Extract the [X, Y] coordinate from the center of the cell holding the provided text.  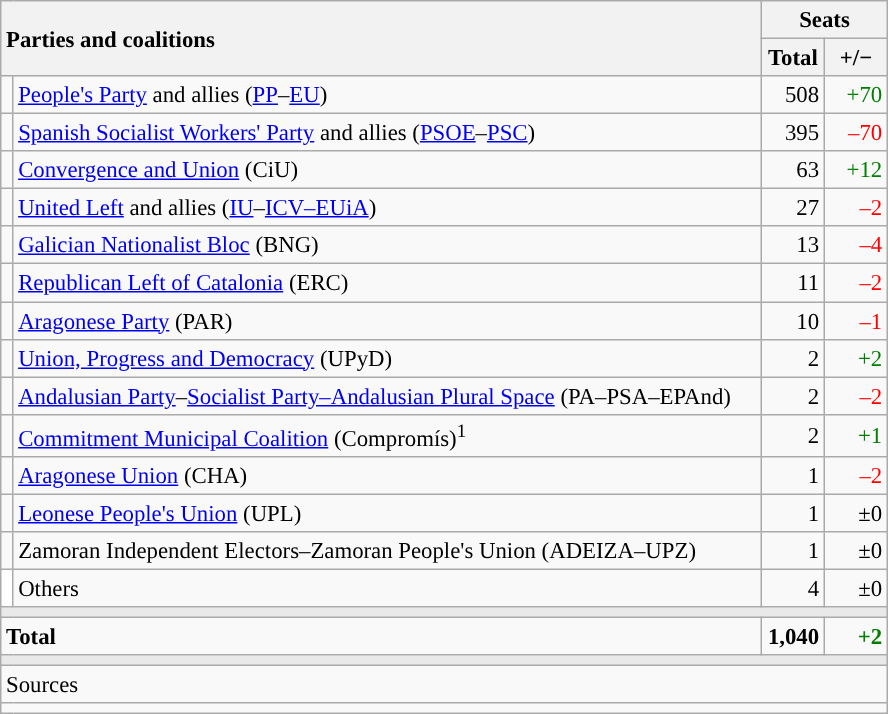
Union, Progress and Democracy (UPyD) [387, 358]
Aragonese Party (PAR) [387, 321]
4 [792, 588]
1,040 [792, 637]
Spanish Socialist Workers' Party and allies (PSOE–PSC) [387, 133]
Convergence and Union (CiU) [387, 170]
Sources [444, 685]
Parties and coalitions [382, 38]
+1 [856, 435]
+/− [856, 58]
Leonese People's Union (UPL) [387, 513]
–1 [856, 321]
10 [792, 321]
Andalusian Party–Socialist Party–Andalusian Plural Space (PA–PSA–EPAnd) [387, 396]
Commitment Municipal Coalition (Compromís)1 [387, 435]
People's Party and allies (PP–EU) [387, 95]
Galician Nationalist Bloc (BNG) [387, 245]
Seats [824, 20]
13 [792, 245]
Aragonese Union (CHA) [387, 476]
–4 [856, 245]
11 [792, 283]
395 [792, 133]
United Left and allies (IU–ICV–EUiA) [387, 208]
508 [792, 95]
Republican Left of Catalonia (ERC) [387, 283]
63 [792, 170]
Zamoran Independent Electors–Zamoran People's Union (ADEIZA–UPZ) [387, 551]
+70 [856, 95]
Others [387, 588]
–70 [856, 133]
27 [792, 208]
+12 [856, 170]
